Pinpoint the cell where the given text exists, returning its (X, Y) midpoint coordinate. 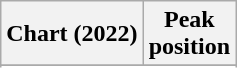
Chart (2022) (72, 34)
Peakposition (189, 34)
